Output the [x, y] coordinate of the center of the cell containing the given text.  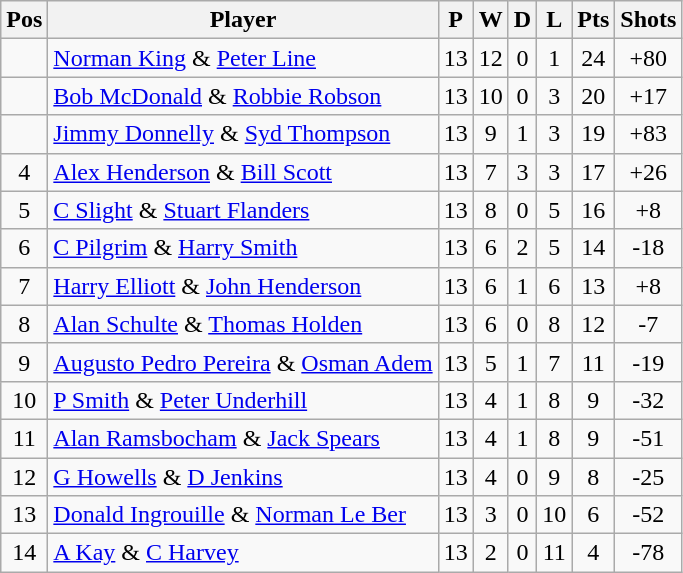
Norman King & Peter Line [243, 58]
-52 [648, 515]
+80 [648, 58]
C Pilgrim & Harry Smith [243, 248]
17 [594, 172]
Bob McDonald & Robbie Robson [243, 96]
-32 [648, 400]
-19 [648, 362]
16 [594, 210]
P Smith & Peter Underhill [243, 400]
19 [594, 134]
+83 [648, 134]
G Howells & D Jenkins [243, 477]
20 [594, 96]
Alex Henderson & Bill Scott [243, 172]
L [554, 20]
Donald Ingrouille & Norman Le Ber [243, 515]
Shots [648, 20]
C Slight & Stuart Flanders [243, 210]
P [456, 20]
+17 [648, 96]
Alan Ramsbocham & Jack Spears [243, 438]
Pts [594, 20]
Jimmy Donnelly & Syd Thompson [243, 134]
-51 [648, 438]
W [490, 20]
+26 [648, 172]
A Kay & C Harvey [243, 553]
Alan Schulte & Thomas Holden [243, 324]
Augusto Pedro Pereira & Osman Adem [243, 362]
Harry Elliott & John Henderson [243, 286]
-78 [648, 553]
Pos [24, 20]
-18 [648, 248]
-7 [648, 324]
24 [594, 58]
Player [243, 20]
-25 [648, 477]
D [522, 20]
